Return the (x, y) coordinate for the center point of the cell that contains the specified text.  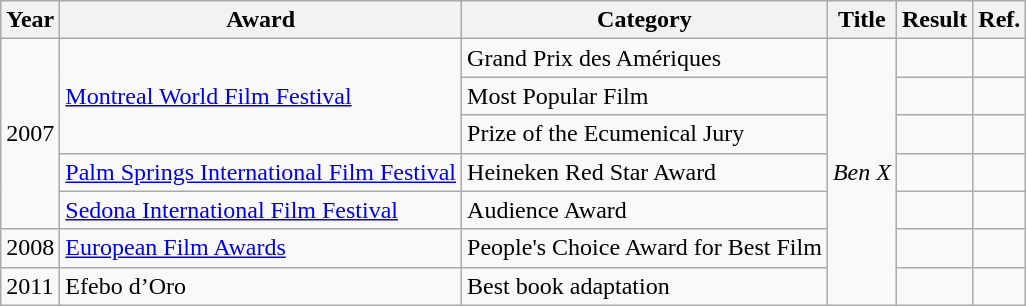
Montreal World Film Festival (261, 96)
2008 (30, 248)
Sedona International Film Festival (261, 210)
Efebo d’Oro (261, 286)
Ref. (1000, 20)
Prize of the Ecumenical Jury (645, 134)
People's Choice Award for Best Film (645, 248)
Title (862, 20)
Best book adaptation (645, 286)
2007 (30, 134)
Grand Prix des Amériques (645, 58)
Category (645, 20)
2011 (30, 286)
Year (30, 20)
Heineken Red Star Award (645, 172)
Palm Springs International Film Festival (261, 172)
Most Popular Film (645, 96)
European Film Awards (261, 248)
Ben X (862, 172)
Audience Award (645, 210)
Result (934, 20)
Award (261, 20)
